Locate the cell with the specified text and output its (x, y) center coordinate. 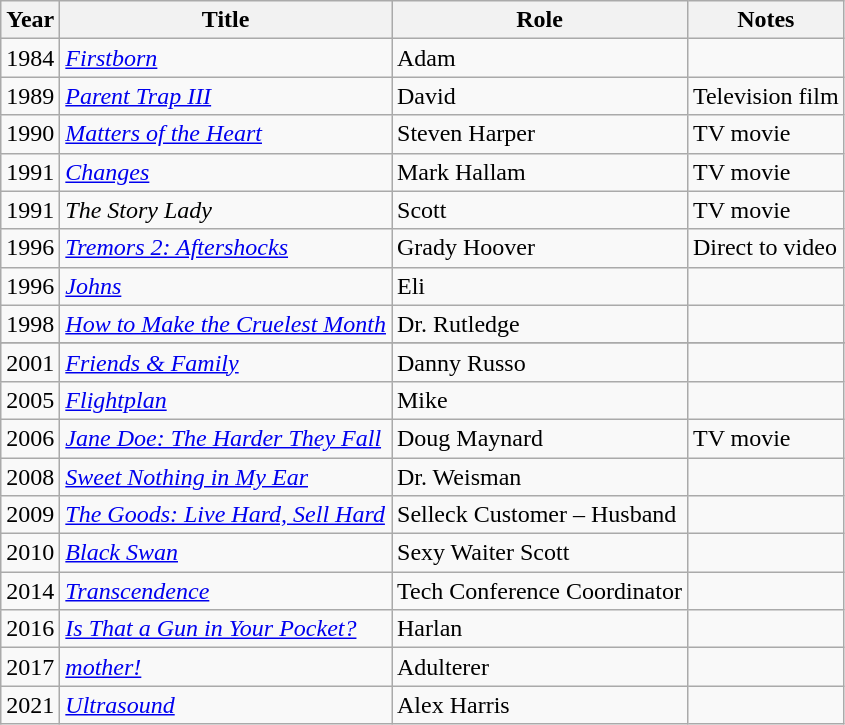
2016 (30, 629)
Friends & Family (226, 362)
2021 (30, 705)
Scott (540, 210)
1998 (30, 324)
Grady Hoover (540, 248)
1990 (30, 134)
Alex Harris (540, 705)
Matters of the Heart (226, 134)
Changes (226, 172)
Johns (226, 286)
The Goods: Live Hard, Sell Hard (226, 515)
1984 (30, 58)
Title (226, 20)
Television film (766, 96)
Selleck Customer – Husband (540, 515)
Adam (540, 58)
Notes (766, 20)
2001 (30, 362)
Adulterer (540, 667)
Parent Trap III (226, 96)
2010 (30, 553)
1989 (30, 96)
Mark Hallam (540, 172)
mother! (226, 667)
Dr. Weisman (540, 477)
Black Swan (226, 553)
Harlan (540, 629)
Dr. Rutledge (540, 324)
2009 (30, 515)
Danny Russo (540, 362)
Tech Conference Coordinator (540, 591)
2017 (30, 667)
Role (540, 20)
Is That a Gun in Your Pocket? (226, 629)
David (540, 96)
2008 (30, 477)
Jane Doe: The Harder They Fall (226, 438)
How to Make the Cruelest Month (226, 324)
2014 (30, 591)
Eli (540, 286)
Sweet Nothing in My Ear (226, 477)
2006 (30, 438)
The Story Lady (226, 210)
Flightplan (226, 400)
Direct to video (766, 248)
Tremors 2: Aftershocks (226, 248)
Year (30, 20)
Sexy Waiter Scott (540, 553)
Ultrasound (226, 705)
Doug Maynard (540, 438)
Mike (540, 400)
2005 (30, 400)
Firstborn (226, 58)
Steven Harper (540, 134)
Transcendence (226, 591)
